Output the [X, Y] coordinate of the center of the cell containing the given text.  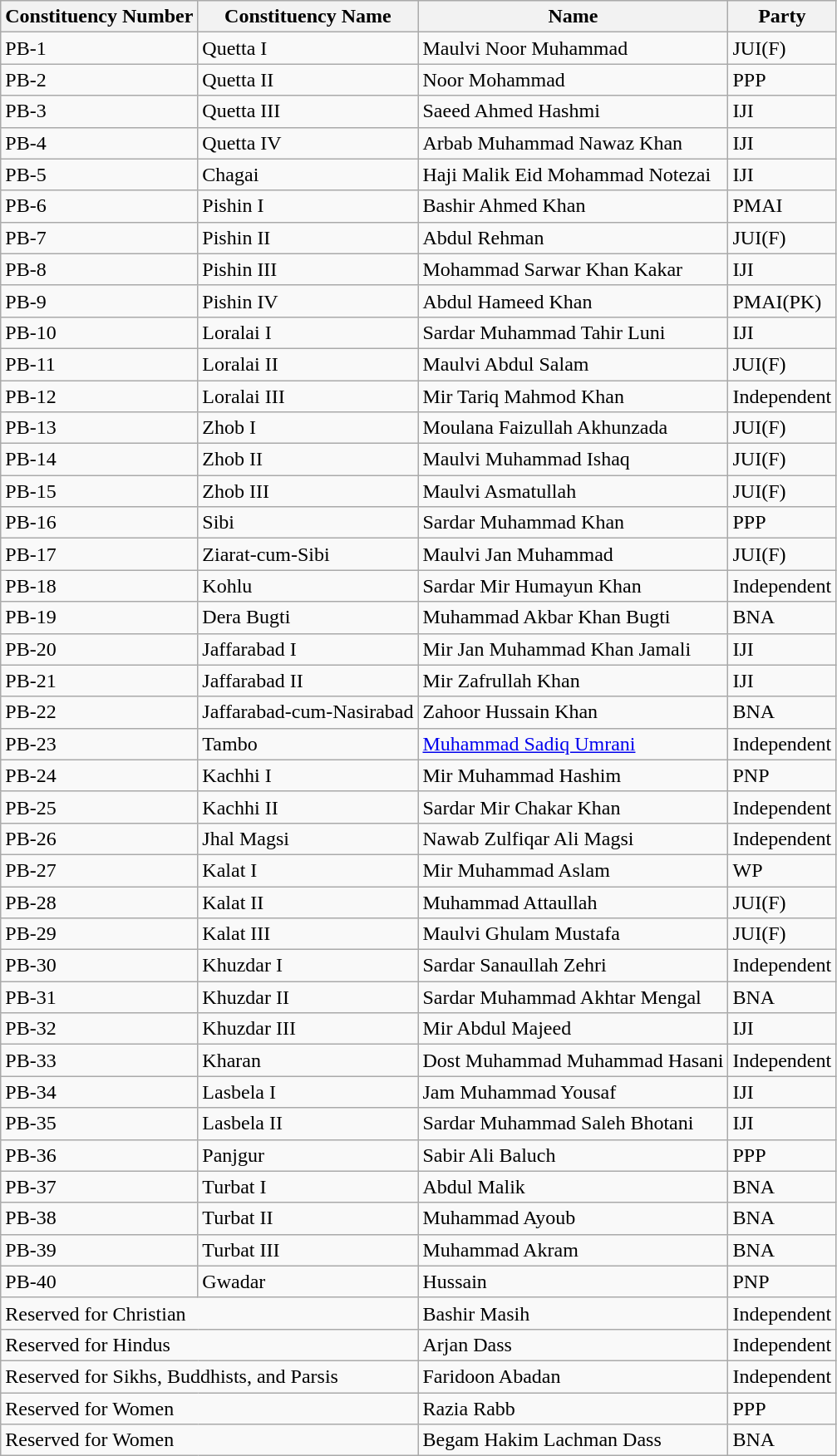
PB-6 [100, 206]
PB-20 [100, 649]
Reserved for Hindus [209, 1345]
Razia Rabb [574, 1409]
Nawab Zulfiqar Ali Magsi [574, 839]
Muhammad Akram [574, 1250]
Muhammad Ayoub [574, 1218]
Lasbela I [308, 1092]
Zhob II [308, 460]
WP [782, 870]
Jam Muhammad Yousaf [574, 1092]
Sardar Mir Chakar Khan [574, 807]
PB-22 [100, 712]
Jaffarabad I [308, 649]
Maulvi Noor Muhammad [574, 48]
Quetta III [308, 111]
Mir Muhammad Aslam [574, 870]
Sardar Muhammad Khan [574, 523]
Chagai [308, 175]
PB-12 [100, 396]
Turbat III [308, 1250]
PB-23 [100, 744]
Loralai I [308, 332]
Quetta IV [308, 143]
PB-16 [100, 523]
Kalat I [308, 870]
Maulvi Jan Muhammad [574, 554]
PB-29 [100, 934]
Sardar Muhammad Tahir Luni [574, 332]
PB-19 [100, 617]
Abdul Hameed Khan [574, 301]
Mir Muhammad Hashim [574, 775]
Mohammad Sarwar Khan Kakar [574, 269]
Muhammad Attaullah [574, 902]
PB-32 [100, 1029]
Pishin IV [308, 301]
Sabir Ali Baluch [574, 1155]
PB-8 [100, 269]
Loralai III [308, 396]
Bashir Ahmed Khan [574, 206]
Zhob I [308, 428]
PB-17 [100, 554]
Mir Tariq Mahmod Khan [574, 396]
Dost Muhammad Muhammad Hasani [574, 1060]
Tambo [308, 744]
Kharan [308, 1060]
PB-13 [100, 428]
PB-31 [100, 997]
Maulvi Abdul Salam [574, 364]
PB-26 [100, 839]
Mir Zafrullah Khan [574, 681]
Jhal Magsi [308, 839]
Kachhi II [308, 807]
Hussain [574, 1281]
Gwadar [308, 1281]
Zhob III [308, 491]
Pishin I [308, 206]
Faridoon Abadan [574, 1376]
Begam Hakim Lachman Dass [574, 1440]
Party [782, 17]
Sardar Muhammad Akhtar Mengal [574, 997]
Sardar Muhammad Saleh Bhotani [574, 1124]
PB-7 [100, 238]
Maulvi Ghulam Mustafa [574, 934]
Zahoor Hussain Khan [574, 712]
PB-4 [100, 143]
Ziarat-cum-Sibi [308, 554]
PB-2 [100, 80]
PB-3 [100, 111]
Khuzdar II [308, 997]
Arbab Muhammad Nawaz Khan [574, 143]
Arjan Dass [574, 1345]
PB-18 [100, 586]
Mir Abdul Majeed [574, 1029]
Khuzdar III [308, 1029]
Loralai II [308, 364]
Quetta II [308, 80]
Lasbela II [308, 1124]
Bashir Masih [574, 1313]
PB-9 [100, 301]
Mir Jan Muhammad Khan Jamali [574, 649]
PB-39 [100, 1250]
PB-1 [100, 48]
Kachhi I [308, 775]
Name [574, 17]
Reserved for Christian [209, 1313]
Jaffarabad II [308, 681]
PB-11 [100, 364]
PB-34 [100, 1092]
PB-21 [100, 681]
PB-10 [100, 332]
Khuzdar I [308, 966]
Sardar Mir Humayun Khan [574, 586]
Dera Bugti [308, 617]
Turbat II [308, 1218]
Abdul Rehman [574, 238]
Kohlu [308, 586]
Pishin III [308, 269]
Sibi [308, 523]
PMAI [782, 206]
Turbat I [308, 1187]
Kalat II [308, 902]
Constituency Number [100, 17]
PB-36 [100, 1155]
PMAI(PK) [782, 301]
PB-27 [100, 870]
PB-33 [100, 1060]
Saeed Ahmed Hashmi [574, 111]
Panjgur [308, 1155]
Sardar Sanaullah Zehri [574, 966]
Noor Mohammad [574, 80]
PB-24 [100, 775]
PB-40 [100, 1281]
Haji Malik Eid Mohammad Notezai [574, 175]
PB-30 [100, 966]
Jaffarabad-cum-Nasirabad [308, 712]
PB-35 [100, 1124]
Muhammad Sadiq Umrani [574, 744]
PB-14 [100, 460]
PB-15 [100, 491]
Abdul Malik [574, 1187]
Quetta I [308, 48]
PB-38 [100, 1218]
PB-25 [100, 807]
PB-37 [100, 1187]
Kalat III [308, 934]
Maulvi Asmatullah [574, 491]
Reserved for Sikhs, Buddhists, and Parsis [209, 1376]
Pishin II [308, 238]
PB-28 [100, 902]
Constituency Name [308, 17]
Muhammad Akbar Khan Bugti [574, 617]
Maulvi Muhammad Ishaq [574, 460]
Moulana Faizullah Akhunzada [574, 428]
PB-5 [100, 175]
